For the text-containing cell, return its midpoint in [X, Y] coordinate format. 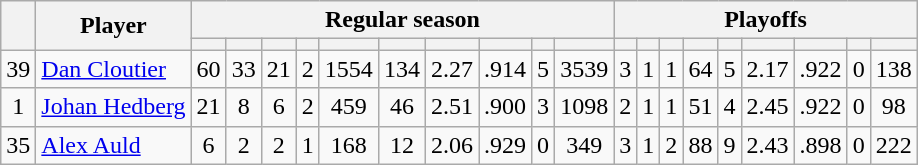
1098 [584, 107]
8 [244, 107]
134 [402, 69]
168 [348, 145]
2.06 [452, 145]
Regular season [402, 20]
459 [348, 107]
2.51 [452, 107]
51 [700, 107]
60 [208, 69]
9 [730, 145]
1554 [348, 69]
35 [18, 145]
12 [402, 145]
.929 [504, 145]
Johan Hedberg [114, 107]
Alex Auld [114, 145]
64 [700, 69]
2.17 [768, 69]
98 [894, 107]
2.45 [768, 107]
2.27 [452, 69]
46 [402, 107]
Player [114, 26]
.898 [820, 145]
.900 [504, 107]
.914 [504, 69]
33 [244, 69]
39 [18, 69]
Dan Cloutier [114, 69]
4 [730, 107]
Playoffs [766, 20]
2.43 [768, 145]
349 [584, 145]
138 [894, 69]
222 [894, 145]
3539 [584, 69]
88 [700, 145]
